Extract the [x, y] coordinate from the center of the cell holding the provided text.  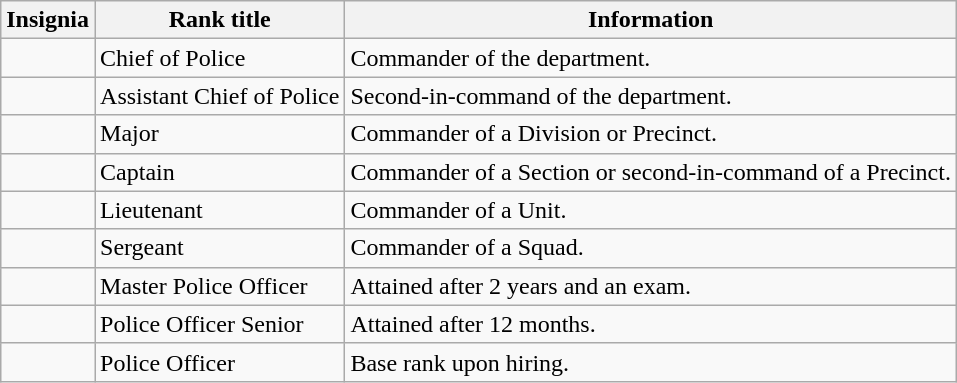
Sergeant [220, 248]
Commander of a Section or second-in-command of a Precinct. [651, 172]
Assistant Chief of Police [220, 96]
Commander of the department. [651, 58]
Commander of a Unit. [651, 210]
Police Officer [220, 362]
Captain [220, 172]
Lieutenant [220, 210]
Information [651, 20]
Attained after 2 years and an exam. [651, 286]
Major [220, 134]
Base rank upon hiring. [651, 362]
Commander of a Squad. [651, 248]
Chief of Police [220, 58]
Attained after 12 months. [651, 324]
Rank title [220, 20]
Second-in-command of the department. [651, 96]
Commander of a Division or Precinct. [651, 134]
Insignia [48, 20]
Master Police Officer [220, 286]
Police Officer Senior [220, 324]
